Extract the [x, y] coordinate from the center of the cell holding the provided text.  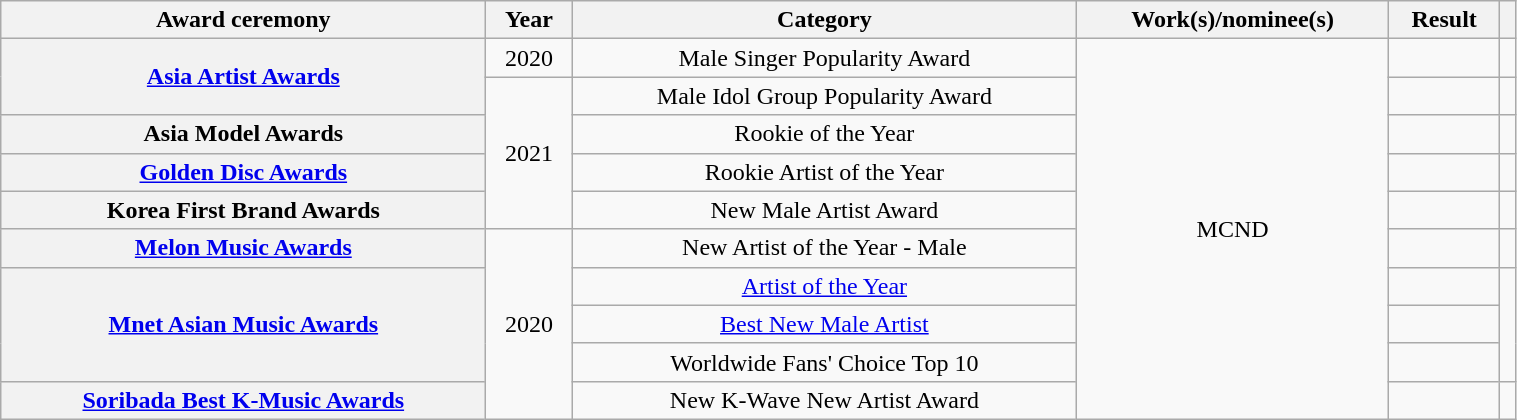
Golden Disc Awards [244, 172]
Rookie Artist of the Year [824, 172]
New K-Wave New Artist Award [824, 400]
Year [529, 20]
New Male Artist Award [824, 210]
Asia Model Awards [244, 134]
Asia Artist Awards [244, 77]
MCND [1233, 230]
Award ceremony [244, 20]
Category [824, 20]
Artist of the Year [824, 286]
Work(s)/nominee(s) [1233, 20]
Male Singer Popularity Award [824, 58]
Korea First Brand Awards [244, 210]
2021 [529, 153]
Male Idol Group Popularity Award [824, 96]
Soribada Best K-Music Awards [244, 400]
Mnet Asian Music Awards [244, 324]
Worldwide Fans' Choice Top 10 [824, 362]
Rookie of the Year [824, 134]
Best New Male Artist [824, 324]
Melon Music Awards [244, 248]
Result [1444, 20]
New Artist of the Year - Male [824, 248]
